Return the [x, y] coordinate for the center point of the cell that contains the specified text.  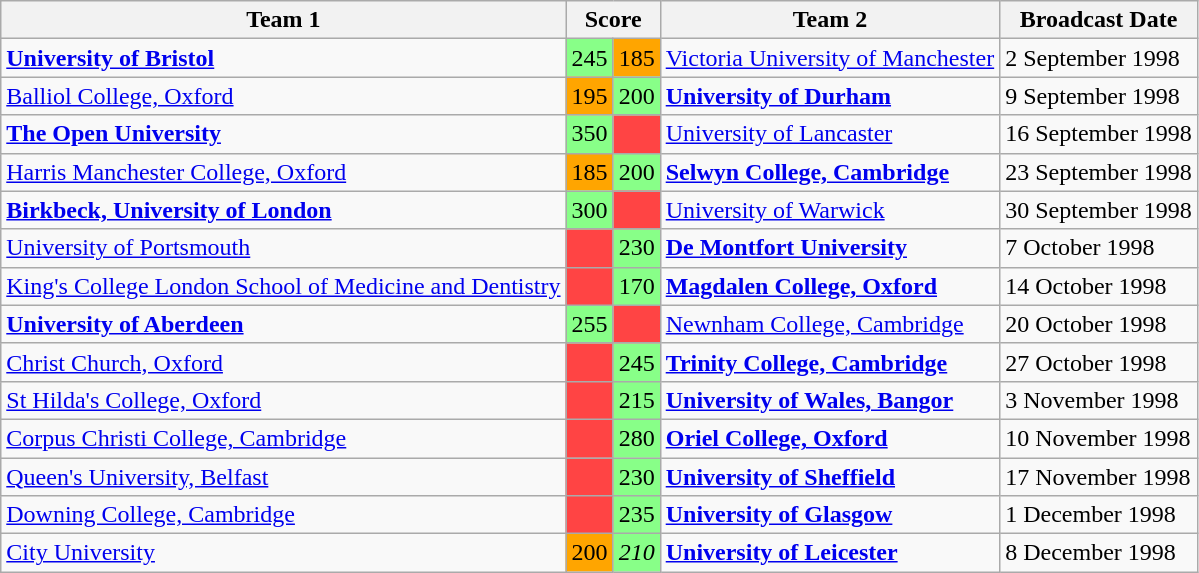
235 [636, 515]
St Hilda's College, Oxford [284, 400]
20 October 1998 [1099, 324]
University of Leicester [830, 553]
30 September 1998 [1099, 210]
3 November 1998 [1099, 400]
2 September 1998 [1099, 58]
Victoria University of Manchester [830, 58]
10 November 1998 [1099, 438]
Queen's University, Belfast [284, 477]
8 December 1998 [1099, 553]
215 [636, 400]
Score [613, 20]
Selwyn College, Cambridge [830, 172]
University of Portsmouth [284, 248]
Team 1 [284, 20]
23 September 1998 [1099, 172]
The Open University [284, 134]
University of Glasgow [830, 515]
University of Sheffield [830, 477]
350 [590, 134]
1 December 1998 [1099, 515]
Newnham College, Cambridge [830, 324]
De Montfort University [830, 248]
9 September 1998 [1099, 96]
University of Aberdeen [284, 324]
280 [636, 438]
17 November 1998 [1099, 477]
300 [590, 210]
University of Wales, Bangor [830, 400]
Balliol College, Oxford [284, 96]
City University [284, 553]
Trinity College, Cambridge [830, 362]
Magdalen College, Oxford [830, 286]
14 October 1998 [1099, 286]
Harris Manchester College, Oxford [284, 172]
210 [636, 553]
Team 2 [830, 20]
255 [590, 324]
Christ Church, Oxford [284, 362]
King's College London School of Medicine and Dentistry [284, 286]
27 October 1998 [1099, 362]
University of Bristol [284, 58]
Broadcast Date [1099, 20]
170 [636, 286]
Birkbeck, University of London [284, 210]
University of Warwick [830, 210]
University of Durham [830, 96]
Downing College, Cambridge [284, 515]
195 [590, 96]
7 October 1998 [1099, 248]
University of Lancaster [830, 134]
Corpus Christi College, Cambridge [284, 438]
Oriel College, Oxford [830, 438]
16 September 1998 [1099, 134]
